Identify which cell holds the provided text, then report its (X, Y) central coordinate. 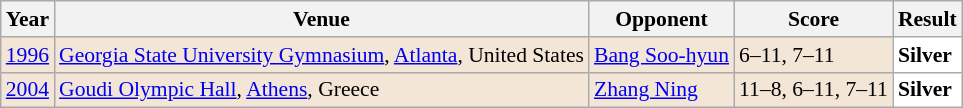
1996 (28, 55)
11–8, 6–11, 7–11 (814, 90)
Zhang Ning (662, 90)
Opponent (662, 19)
Georgia State University Gymnasium, Atlanta, United States (322, 55)
Goudi Olympic Hall, Athens, Greece (322, 90)
Bang Soo-hyun (662, 55)
6–11, 7–11 (814, 55)
Score (814, 19)
2004 (28, 90)
Year (28, 19)
Result (928, 19)
Venue (322, 19)
